For the text-containing cell, return its midpoint in [x, y] coordinate format. 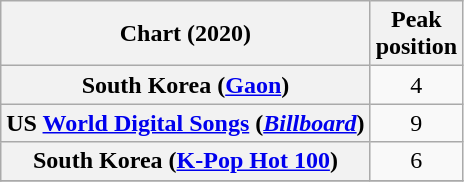
Peakposition [416, 34]
South Korea (K-Pop Hot 100) [186, 161]
6 [416, 161]
South Korea (Gaon) [186, 85]
9 [416, 123]
Chart (2020) [186, 34]
US World Digital Songs (Billboard) [186, 123]
4 [416, 85]
